Determine the (x, y) coordinate at the center of the cell enclosing the given text.  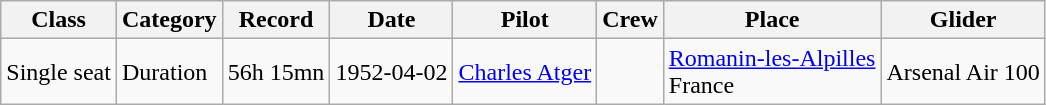
Glider (963, 20)
Pilot (525, 20)
Class (59, 20)
Duration (169, 72)
56h 15mn (276, 72)
Place (772, 20)
1952-04-02 (392, 72)
Arsenal Air 100 (963, 72)
Crew (630, 20)
Romanin-les-AlpillesFrance (772, 72)
Category (169, 20)
Single seat (59, 72)
Date (392, 20)
Charles Atger (525, 72)
Record (276, 20)
